Pinpoint the cell where the given text exists, returning its (x, y) midpoint coordinate. 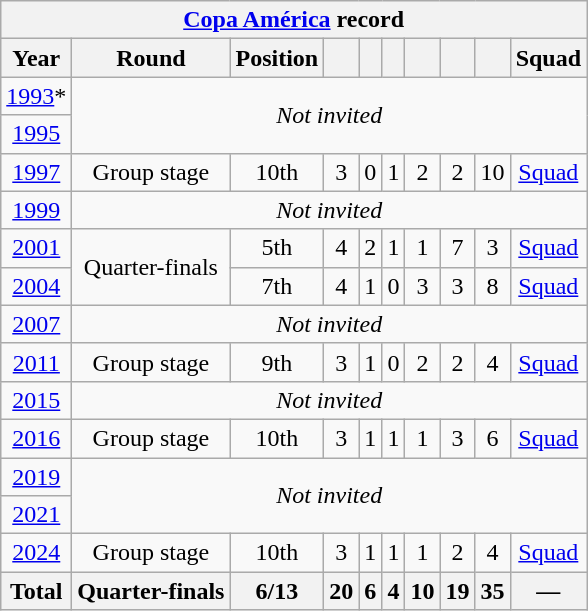
Position (277, 58)
19 (458, 591)
7 (458, 248)
6/13 (277, 591)
2021 (36, 515)
Year (36, 58)
— (548, 591)
8 (492, 286)
35 (492, 591)
1993* (36, 96)
2011 (36, 362)
2019 (36, 477)
20 (342, 591)
2024 (36, 553)
Copa América record (294, 20)
1997 (36, 172)
7th (277, 286)
2007 (36, 324)
2001 (36, 248)
1999 (36, 210)
2016 (36, 438)
1995 (36, 134)
9th (277, 362)
5th (277, 248)
2004 (36, 286)
Round (151, 58)
Total (36, 591)
2015 (36, 400)
